Capture the cell that displays the provided text and extract its [x, y] central coordinate. 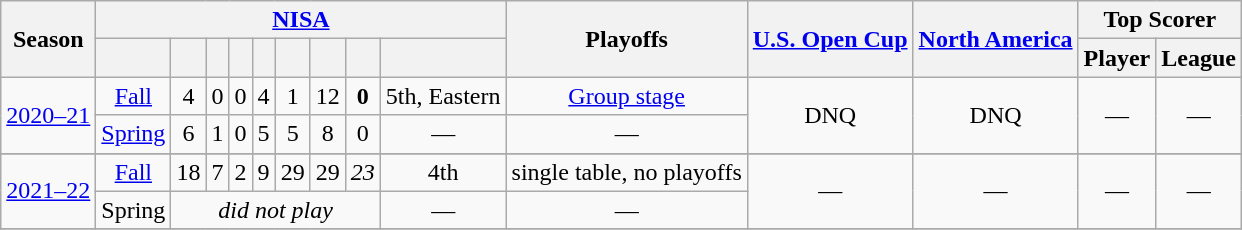
5th, Eastern [443, 96]
2021–22 [48, 191]
Playoffs [626, 39]
7 [218, 172]
23 [362, 172]
8 [328, 134]
18 [188, 172]
single table, no playoffs [626, 172]
6 [188, 134]
2 [240, 172]
9 [264, 172]
NISA [301, 20]
Season [48, 39]
did not play [276, 210]
Top Scorer [1160, 20]
Group stage [626, 96]
North America [996, 39]
League [1199, 58]
Player [1117, 58]
U.S. Open Cup [830, 39]
4th [443, 172]
12 [328, 96]
2020–21 [48, 115]
